Search for the cell housing the specified text and yield its (X, Y) center coordinate. 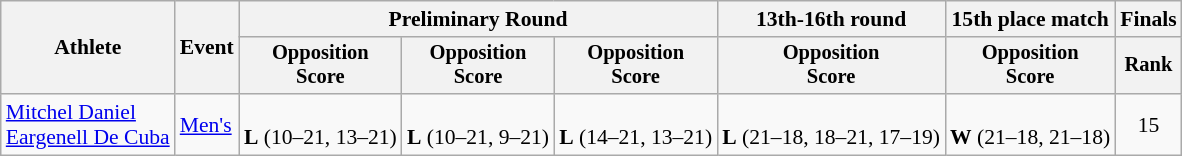
15th place match (1030, 19)
Athlete (88, 48)
15 (1148, 124)
Event (207, 48)
Men's (207, 124)
L (10–21, 13–21) (320, 124)
13th-16th round (831, 19)
Mitchel DanielEargenell De Cuba (88, 124)
L (21–18, 18–21, 17–19) (831, 124)
L (10–21, 9–21) (478, 124)
Finals (1148, 19)
Preliminary Round (478, 19)
L (14–21, 13–21) (636, 124)
Rank (1148, 66)
W (21–18, 21–18) (1030, 124)
